Pinpoint the cell where the given text exists, returning its [x, y] midpoint coordinate. 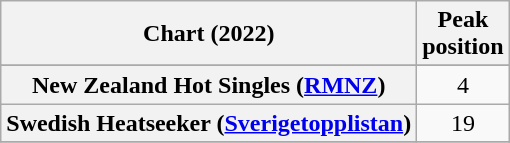
New Zealand Hot Singles (RMNZ) [209, 85]
4 [463, 85]
Peakposition [463, 34]
19 [463, 123]
Swedish Heatseeker (Sverigetopplistan) [209, 123]
Chart (2022) [209, 34]
